Identify which cell holds the provided text, then report its (X, Y) central coordinate. 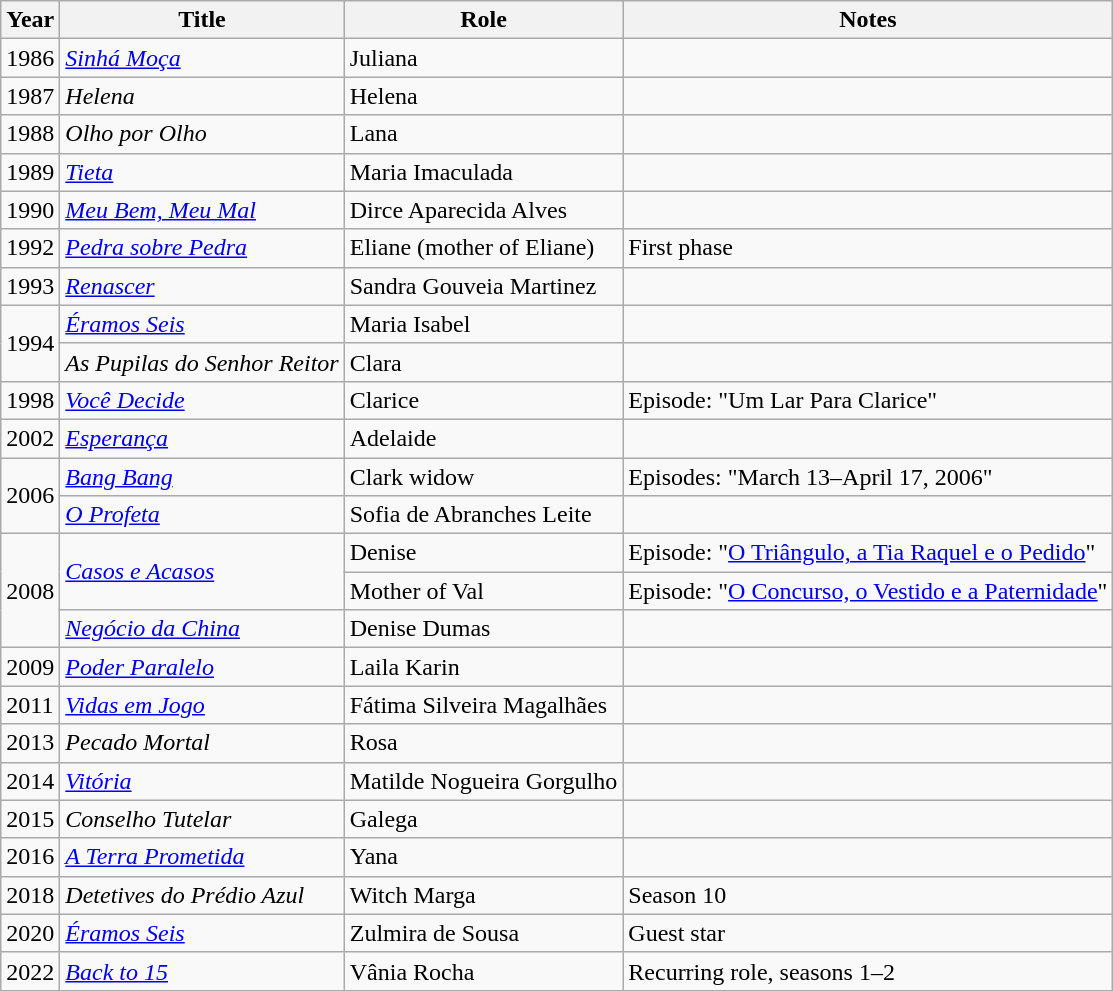
Sinhá Moça (202, 58)
Matilde Nogueira Gorgulho (484, 781)
1990 (30, 210)
Juliana (484, 58)
Renascer (202, 286)
Fátima Silveira Magalhães (484, 705)
Clara (484, 362)
Episodes: "March 13–April 17, 2006" (868, 477)
Denise (484, 553)
1992 (30, 248)
Maria Imaculada (484, 172)
1987 (30, 96)
Episode: "Um Lar Para Clarice" (868, 400)
Bang Bang (202, 477)
First phase (868, 248)
Galega (484, 819)
Episode: "O Triângulo, a Tia Raquel e o Pedido" (868, 553)
Negócio da China (202, 629)
A Terra Prometida (202, 857)
Você Decide (202, 400)
Guest star (868, 933)
1998 (30, 400)
Dirce Aparecida Alves (484, 210)
2008 (30, 591)
Maria Isabel (484, 324)
2009 (30, 667)
Sofia de Abranches Leite (484, 515)
Recurring role, seasons 1–2 (868, 971)
Title (202, 20)
Tieta (202, 172)
2018 (30, 895)
2002 (30, 438)
Pedra sobre Pedra (202, 248)
Esperança (202, 438)
2020 (30, 933)
1989 (30, 172)
2013 (30, 743)
2016 (30, 857)
1993 (30, 286)
Sandra Gouveia Martinez (484, 286)
Casos e Acasos (202, 572)
Zulmira de Sousa (484, 933)
2006 (30, 496)
Rosa (484, 743)
Laila Karin (484, 667)
Clarice (484, 400)
Back to 15 (202, 971)
Role (484, 20)
Season 10 (868, 895)
2014 (30, 781)
2011 (30, 705)
Year (30, 20)
Yana (484, 857)
Pecado Mortal (202, 743)
Vitória (202, 781)
Detetives do Prédio Azul (202, 895)
As Pupilas do Senhor Reitor (202, 362)
Notes (868, 20)
Poder Paralelo (202, 667)
2015 (30, 819)
1986 (30, 58)
Lana (484, 134)
Episode: "O Concurso, o Vestido e a Paternidade" (868, 591)
Olho por Olho (202, 134)
Clark widow (484, 477)
Mother of Val (484, 591)
O Profeta (202, 515)
Denise Dumas (484, 629)
Vânia Rocha (484, 971)
Meu Bem, Meu Mal (202, 210)
Witch Marga (484, 895)
1994 (30, 343)
Vidas em Jogo (202, 705)
1988 (30, 134)
2022 (30, 971)
Conselho Tutelar (202, 819)
Eliane (mother of Eliane) (484, 248)
Adelaide (484, 438)
